Return (X, Y) of the center of cell containing provided text 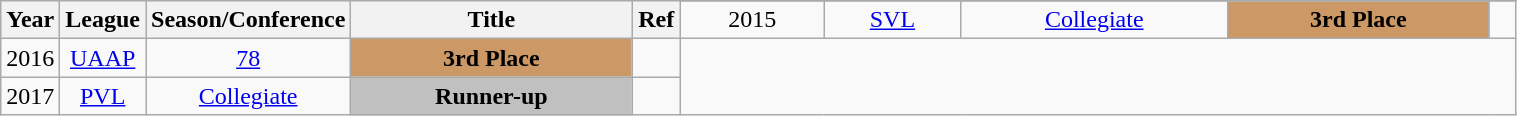
League (103, 20)
Title (492, 20)
78 (248, 58)
Runner-up (492, 96)
Ref (656, 20)
PVL (103, 96)
SVL (892, 20)
Year (30, 20)
Season/Conference (248, 20)
2015 (752, 20)
2017 (30, 96)
UAAP (103, 58)
2016 (30, 58)
